Extract the (x, y) coordinate from the center of the cell holding the provided text.  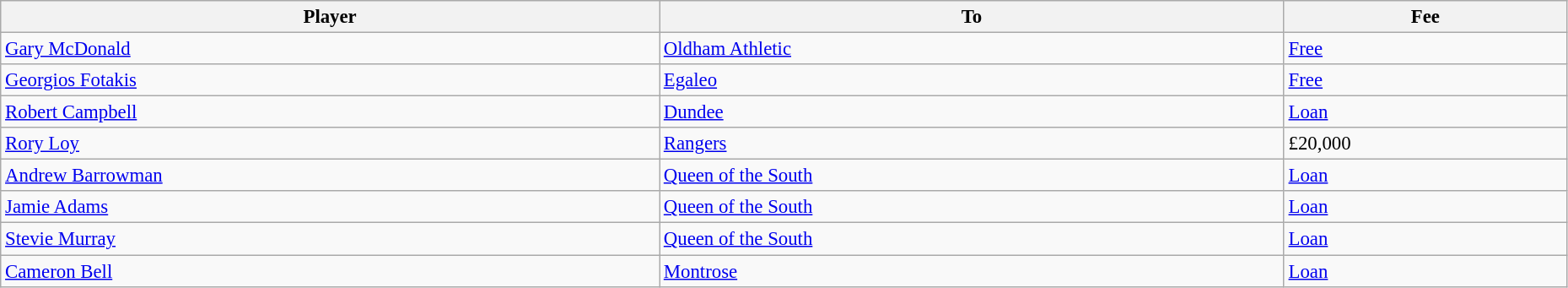
To (972, 17)
Stevie Murray (331, 239)
Rangers (972, 144)
Robert Campbell (331, 112)
Gary McDonald (331, 49)
Player (331, 17)
Rory Loy (331, 144)
Oldham Athletic (972, 49)
Egaleo (972, 80)
Cameron Bell (331, 271)
£20,000 (1425, 144)
Montrose (972, 271)
Fee (1425, 17)
Andrew Barrowman (331, 176)
Georgios Fotakis (331, 80)
Dundee (972, 112)
Jamie Adams (331, 207)
